Search for the cell housing the specified text and yield its [X, Y] center coordinate. 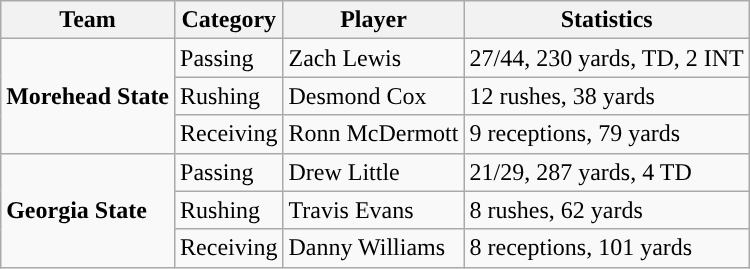
Danny Williams [374, 248]
Drew Little [374, 172]
Georgia State [88, 210]
Desmond Cox [374, 96]
Team [88, 20]
8 rushes, 62 yards [606, 210]
8 receptions, 101 yards [606, 248]
Zach Lewis [374, 58]
12 rushes, 38 yards [606, 96]
9 receptions, 79 yards [606, 134]
Travis Evans [374, 210]
Morehead State [88, 96]
21/29, 287 yards, 4 TD [606, 172]
Ronn McDermott [374, 134]
27/44, 230 yards, TD, 2 INT [606, 58]
Player [374, 20]
Category [229, 20]
Statistics [606, 20]
